Extract the (x, y) coordinate from the center of the cell holding the provided text.  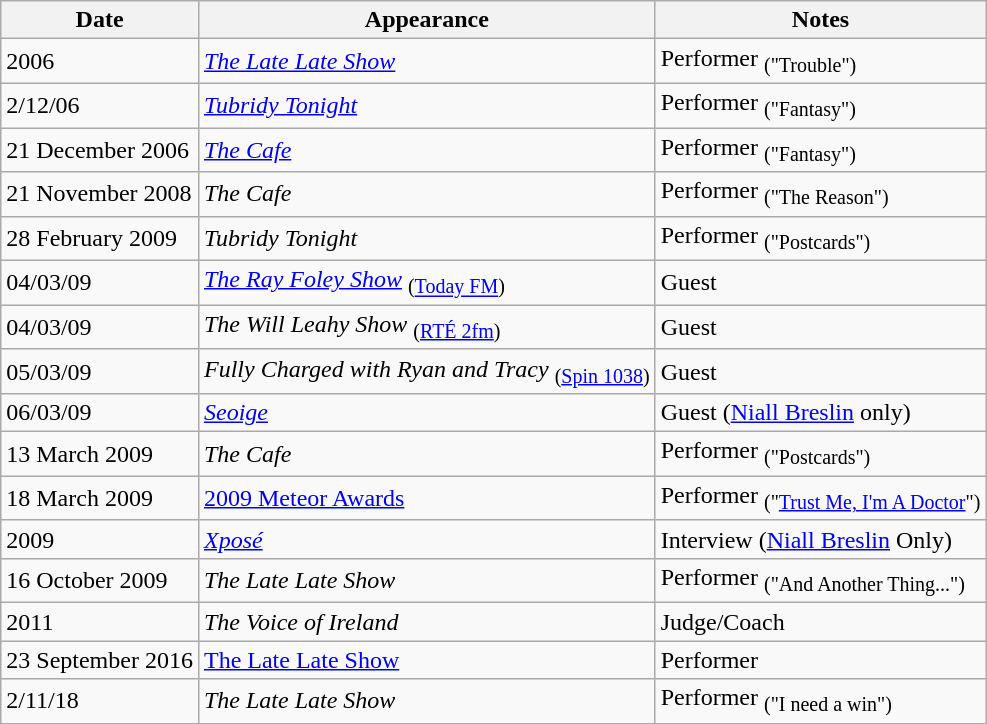
18 March 2009 (100, 498)
Judge/Coach (820, 622)
2011 (100, 622)
Fully Charged with Ryan and Tracy (Spin 1038) (426, 371)
28 February 2009 (100, 238)
2006 (100, 61)
The Ray Foley Show (Today FM) (426, 283)
Appearance (426, 20)
2/12/06 (100, 105)
The Will Leahy Show (RTÉ 2fm) (426, 327)
Interview (Niall Breslin Only) (820, 539)
Performer ("The Reason") (820, 194)
Xposé (426, 539)
16 October 2009 (100, 580)
2009 Meteor Awards (426, 498)
Seoige (426, 413)
21 November 2008 (100, 194)
2/11/18 (100, 701)
13 March 2009 (100, 454)
Performer ("And Another Thing...") (820, 580)
Performer ("Trust Me, I'm A Doctor") (820, 498)
Performer ("I need a win") (820, 701)
Notes (820, 20)
2009 (100, 539)
23 September 2016 (100, 660)
21 December 2006 (100, 150)
05/03/09 (100, 371)
The Voice of Ireland (426, 622)
06/03/09 (100, 413)
Performer (820, 660)
Date (100, 20)
Guest (Niall Breslin only) (820, 413)
Performer ("Trouble") (820, 61)
